For the text-containing cell, return its midpoint in (x, y) coordinate format. 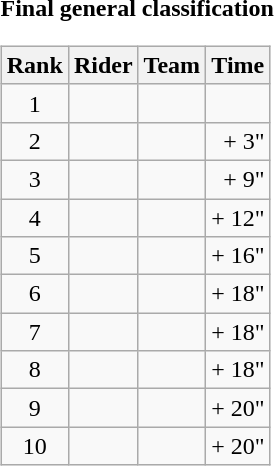
3 (34, 179)
10 (34, 446)
+ 3" (238, 141)
7 (34, 332)
+ 16" (238, 256)
8 (34, 370)
4 (34, 217)
2 (34, 141)
Team (172, 65)
+ 9" (238, 179)
9 (34, 408)
+ 12" (238, 217)
Rank (34, 65)
6 (34, 294)
1 (34, 103)
5 (34, 256)
Rider (103, 65)
Time (238, 65)
